Detect which cell encompasses the target text, then output its (x, y) center coordinate. 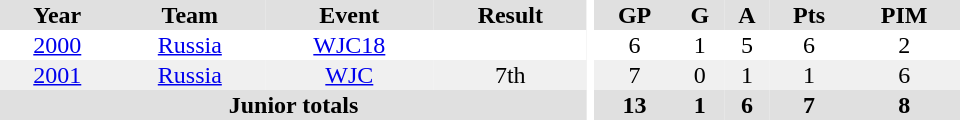
8 (904, 105)
PIM (904, 15)
Year (58, 15)
5 (747, 45)
2 (904, 45)
G (700, 15)
WJC18 (349, 45)
Team (190, 15)
2001 (58, 75)
2000 (58, 45)
0 (700, 75)
7th (511, 75)
A (747, 15)
Pts (810, 15)
Result (511, 15)
Junior totals (294, 105)
GP (635, 15)
13 (635, 105)
WJC (349, 75)
Event (349, 15)
